Pinpoint the cell where the given text exists, returning its [x, y] midpoint coordinate. 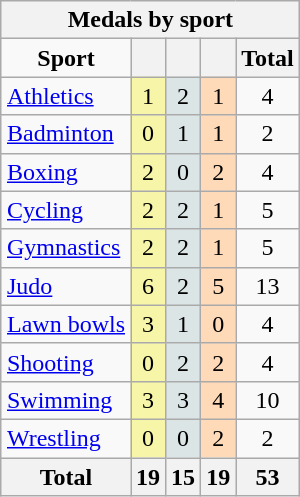
10 [268, 400]
Boxing [66, 172]
Swimming [66, 400]
Cycling [66, 210]
Badminton [66, 134]
Medals by sport [150, 20]
Shooting [66, 362]
13 [268, 286]
Lawn bowls [66, 324]
Judo [66, 286]
6 [148, 286]
Wrestling [66, 438]
Athletics [66, 96]
53 [268, 477]
15 [184, 477]
Sport [66, 58]
Gymnastics [66, 248]
